Output the (X, Y) coordinate of the center of the cell containing the given text.  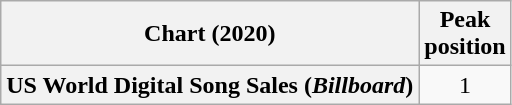
Chart (2020) (210, 34)
Peakposition (465, 34)
1 (465, 85)
US World Digital Song Sales (Billboard) (210, 85)
